Detect which cell encompasses the target text, then output its [X, Y] center coordinate. 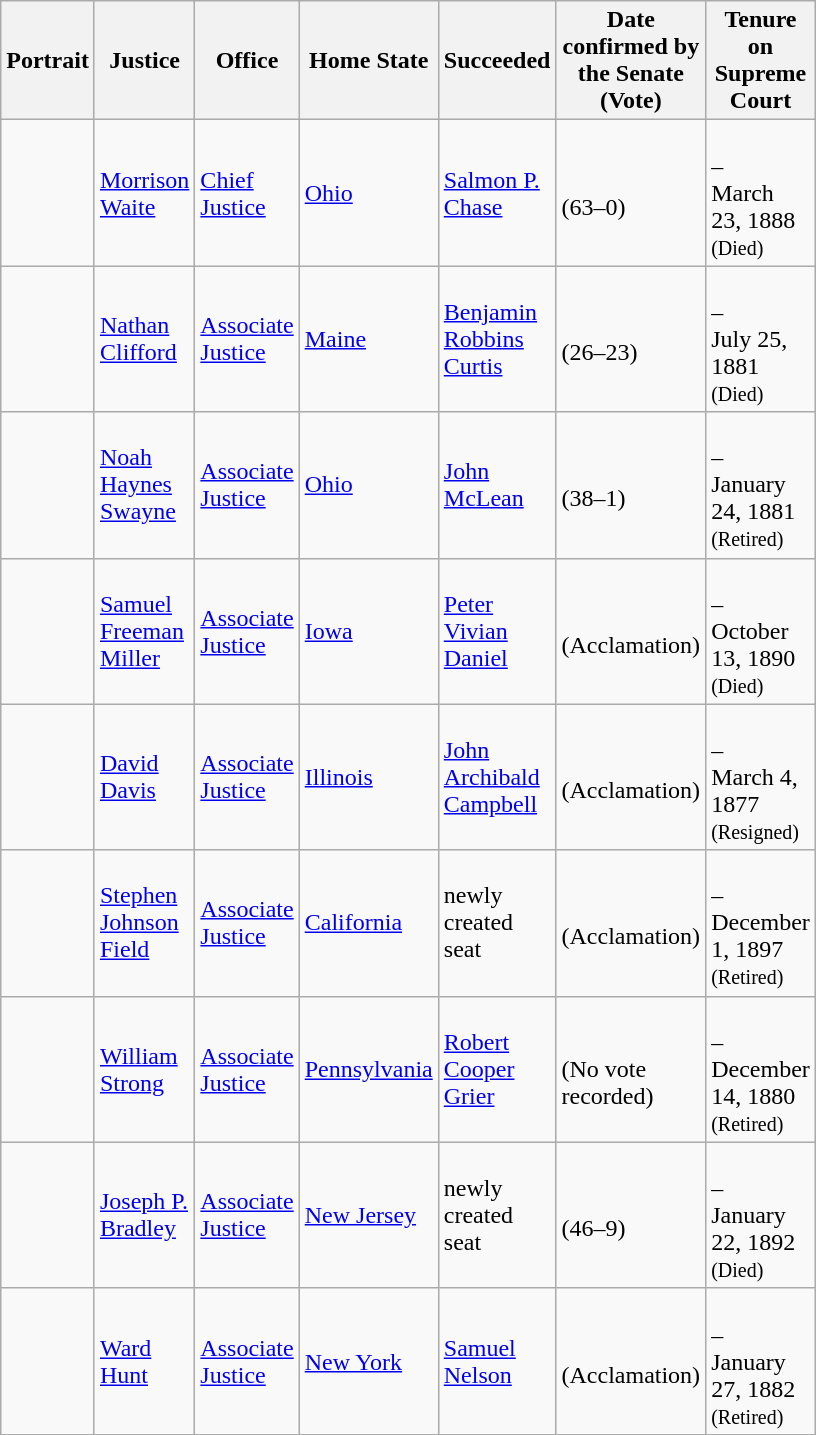
Portrait [48, 60]
Illinois [368, 777]
–December 1, 1897(Retired) [761, 923]
California [368, 923]
(46–9) [631, 1215]
Nathan Clifford [144, 339]
Samuel Freeman Miller [144, 631]
(26–23) [631, 339]
William Strong [144, 1069]
Samuel Nelson [497, 1361]
Tenure on Supreme Court [761, 60]
John Archibald Campbell [497, 777]
–March 23, 1888(Died) [761, 193]
Joseph P. Bradley [144, 1215]
(63–0) [631, 193]
Benjamin Robbins Curtis [497, 339]
Ward Hunt [144, 1361]
Date confirmed by the Senate(Vote) [631, 60]
–January 24, 1881(Retired) [761, 485]
Robert Cooper Grier [497, 1069]
New Jersey [368, 1215]
–July 25, 1881(Died) [761, 339]
Chief Justice [247, 193]
New York [368, 1361]
Maine [368, 339]
Home State [368, 60]
Morrison Waite [144, 193]
–December 14, 1880(Retired) [761, 1069]
(38–1) [631, 485]
David Davis [144, 777]
(No vote recorded) [631, 1069]
Office [247, 60]
–January 27, 1882(Retired) [761, 1361]
Salmon P. Chase [497, 193]
Succeeded [497, 60]
–October 13, 1890(Died) [761, 631]
Stephen Johnson Field [144, 923]
Noah Haynes Swayne [144, 485]
Pennsylvania [368, 1069]
Iowa [368, 631]
Justice [144, 60]
–January 22, 1892(Died) [761, 1215]
Peter Vivian Daniel [497, 631]
–March 4, 1877(Resigned) [761, 777]
John McLean [497, 485]
